Detect which cell encompasses the target text, then output its (X, Y) center coordinate. 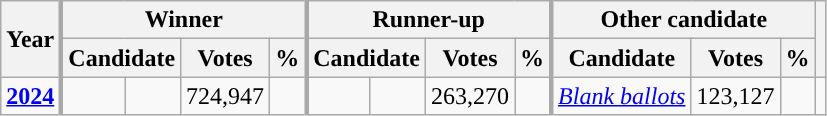
Winner (184, 20)
2024 (32, 96)
Year (32, 39)
123,127 (736, 96)
Other candidate (683, 20)
263,270 (470, 96)
724,947 (226, 96)
Runner-up (428, 20)
Blank ballots (621, 96)
